Search for the cell housing the specified text and yield its [X, Y] center coordinate. 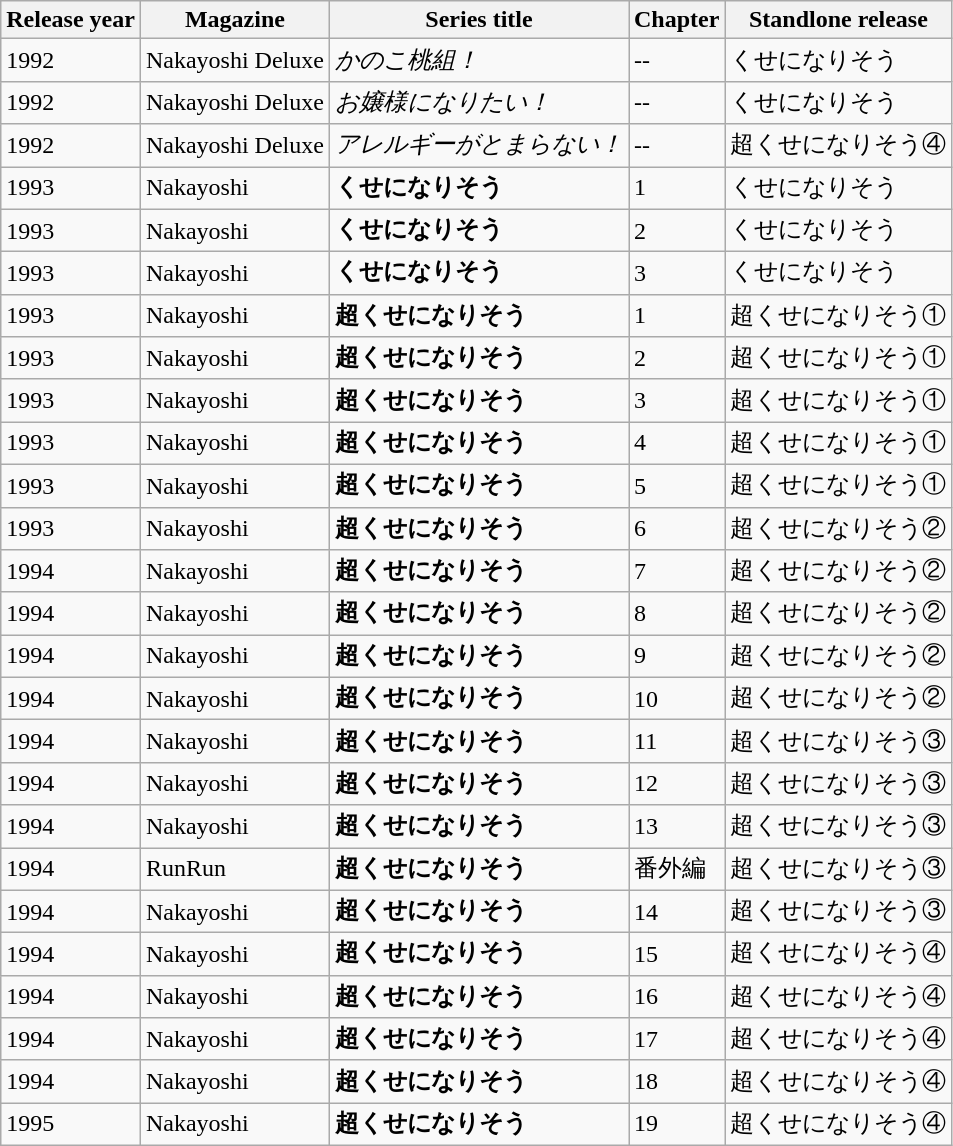
6 [676, 528]
Standlone release [838, 20]
4 [676, 444]
5 [676, 486]
12 [676, 784]
19 [676, 1124]
番外編 [676, 870]
Release year [71, 20]
7 [676, 572]
お嬢様になりたい！ [478, 102]
8 [676, 614]
18 [676, 1082]
RunRun [234, 870]
9 [676, 656]
Chapter [676, 20]
10 [676, 698]
11 [676, 742]
13 [676, 826]
17 [676, 1040]
14 [676, 912]
1995 [71, 1124]
16 [676, 996]
アレルギーがとまらない！ [478, 146]
Magazine [234, 20]
かのこ桃組！ [478, 60]
Series title [478, 20]
15 [676, 954]
